Scan for the cell matching the given text and deliver its [X, Y] coordinate at center. 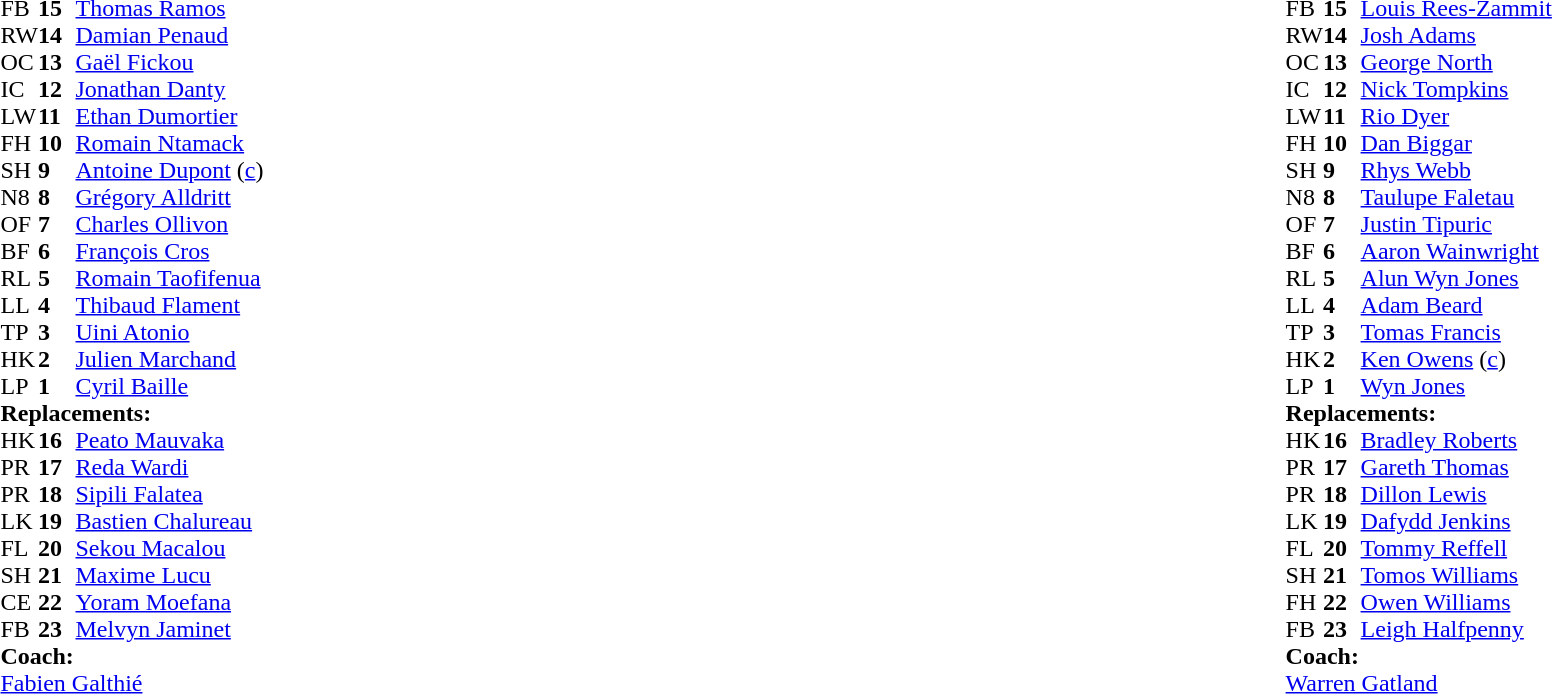
Bastien Chalureau [170, 522]
Gaël Fickou [170, 62]
George North [1456, 62]
Alun Wyn Jones [1456, 278]
Ethan Dumortier [170, 116]
Tomas Francis [1456, 332]
Dan Biggar [1456, 144]
Damian Penaud [170, 36]
Josh Adams [1456, 36]
Bradley Roberts [1456, 440]
Yoram Moefana [170, 602]
Thibaud Flament [170, 306]
Taulupe Faletau [1456, 198]
Uini Atonio [170, 332]
Aaron Wainwright [1456, 252]
Gareth Thomas [1456, 468]
Wyn Jones [1456, 386]
Owen Williams [1456, 602]
Rio Dyer [1456, 116]
Nick Tompkins [1456, 90]
Romain Ntamack [170, 144]
Peato Mauvaka [170, 440]
Maxime Lucu [170, 576]
Tomos Williams [1456, 576]
Adam Beard [1456, 306]
Dillon Lewis [1456, 494]
Leigh Halfpenny [1456, 630]
François Cros [170, 252]
Antoine Dupont (c) [170, 170]
Sipili Falatea [170, 494]
Charles Ollivon [170, 224]
Rhys Webb [1456, 170]
Sekou Macalou [170, 548]
Tommy Reffell [1456, 548]
Reda Wardi [170, 468]
Melvyn Jaminet [170, 630]
CE [19, 602]
Julien Marchand [170, 360]
Jonathan Danty [170, 90]
Dafydd Jenkins [1456, 522]
Justin Tipuric [1456, 224]
Cyril Baille [170, 386]
Romain Taofifenua [170, 278]
Ken Owens (c) [1456, 360]
Grégory Alldritt [170, 198]
